Locate the cell with the specified text and output its [x, y] center coordinate. 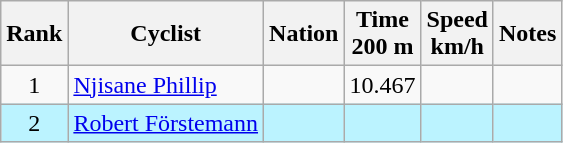
Notes [527, 34]
Speedkm/h [457, 34]
Time200 m [382, 34]
2 [34, 123]
Rank [34, 34]
Njisane Phillip [166, 85]
10.467 [382, 85]
Nation [304, 34]
Robert Förstemann [166, 123]
Cyclist [166, 34]
1 [34, 85]
